From the cell containing the given text, extract its center point as (X, Y) coordinate. 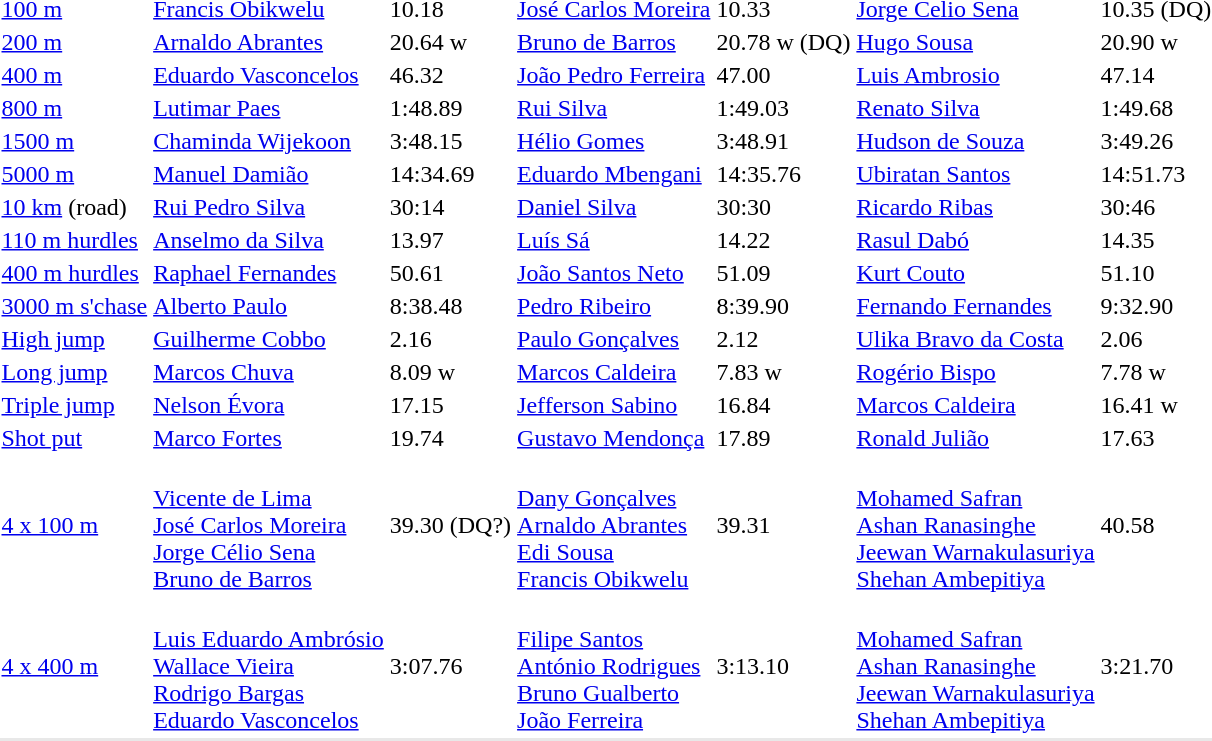
Jefferson Sabino (614, 405)
Rasul Dabó (976, 240)
Gustavo Mendonça (614, 438)
8.09 w (450, 372)
5000 m (74, 174)
Nelson Évora (269, 405)
Rogério Bispo (976, 372)
3:13.10 (784, 666)
Guilherme Cobbo (269, 339)
17.89 (784, 438)
2.16 (450, 339)
Filipe SantosAntónio RodriguesBruno GualbertoJoão Ferreira (614, 666)
39.31 (784, 525)
Arnaldo Abrantes (269, 42)
7.83 w (784, 372)
Eduardo Mbengani (614, 174)
Dany GonçalvesArnaldo AbrantesEdi SousaFrancis Obikwelu (614, 525)
Bruno de Barros (614, 42)
Vicente de LimaJosé Carlos MoreiraJorge Célio SenaBruno de Barros (269, 525)
Ulika Bravo da Costa (976, 339)
800 m (74, 108)
Ronald Julião (976, 438)
Shot put (74, 438)
2.12 (784, 339)
Marcos Chuva (269, 372)
4 x 100 m (74, 525)
110 m hurdles (74, 240)
200 m (74, 42)
Daniel Silva (614, 207)
Hudson de Souza (976, 141)
Hugo Sousa (976, 42)
8:39.90 (784, 306)
51.09 (784, 273)
1:49.03 (784, 108)
1:48.89 (450, 108)
16.84 (784, 405)
Paulo Gonçalves (614, 339)
João Pedro Ferreira (614, 75)
3:48.15 (450, 141)
20.64 w (450, 42)
Ricardo Ribas (976, 207)
Triple jump (74, 405)
400 m (74, 75)
Chaminda Wijekoon (269, 141)
47.00 (784, 75)
50.61 (450, 273)
400 m hurdles (74, 273)
Luís Sá (614, 240)
Pedro Ribeiro (614, 306)
4 x 400 m (74, 666)
17.15 (450, 405)
46.32 (450, 75)
Raphael Fernandes (269, 273)
14:35.76 (784, 174)
Anselmo da Silva (269, 240)
8:38.48 (450, 306)
Hélio Gomes (614, 141)
Luis Ambrosio (976, 75)
Luis Eduardo AmbrósioWallace VieiraRodrigo BargasEduardo Vasconcelos (269, 666)
Renato Silva (976, 108)
Manuel Damião (269, 174)
Lutimar Paes (269, 108)
Long jump (74, 372)
3000 m s'chase (74, 306)
3:48.91 (784, 141)
Rui Pedro Silva (269, 207)
Kurt Couto (976, 273)
1500 m (74, 141)
Rui Silva (614, 108)
Marco Fortes (269, 438)
High jump (74, 339)
Eduardo Vasconcelos (269, 75)
Ubiratan Santos (976, 174)
14.22 (784, 240)
20.78 w (DQ) (784, 42)
João Santos Neto (614, 273)
13.97 (450, 240)
Fernando Fernandes (976, 306)
10 km (road) (74, 207)
39.30 (DQ?) (450, 525)
14:34.69 (450, 174)
19.74 (450, 438)
3:07.76 (450, 666)
30:14 (450, 207)
30:30 (784, 207)
Alberto Paulo (269, 306)
